Pinpoint the cell where the given text exists, returning its [x, y] midpoint coordinate. 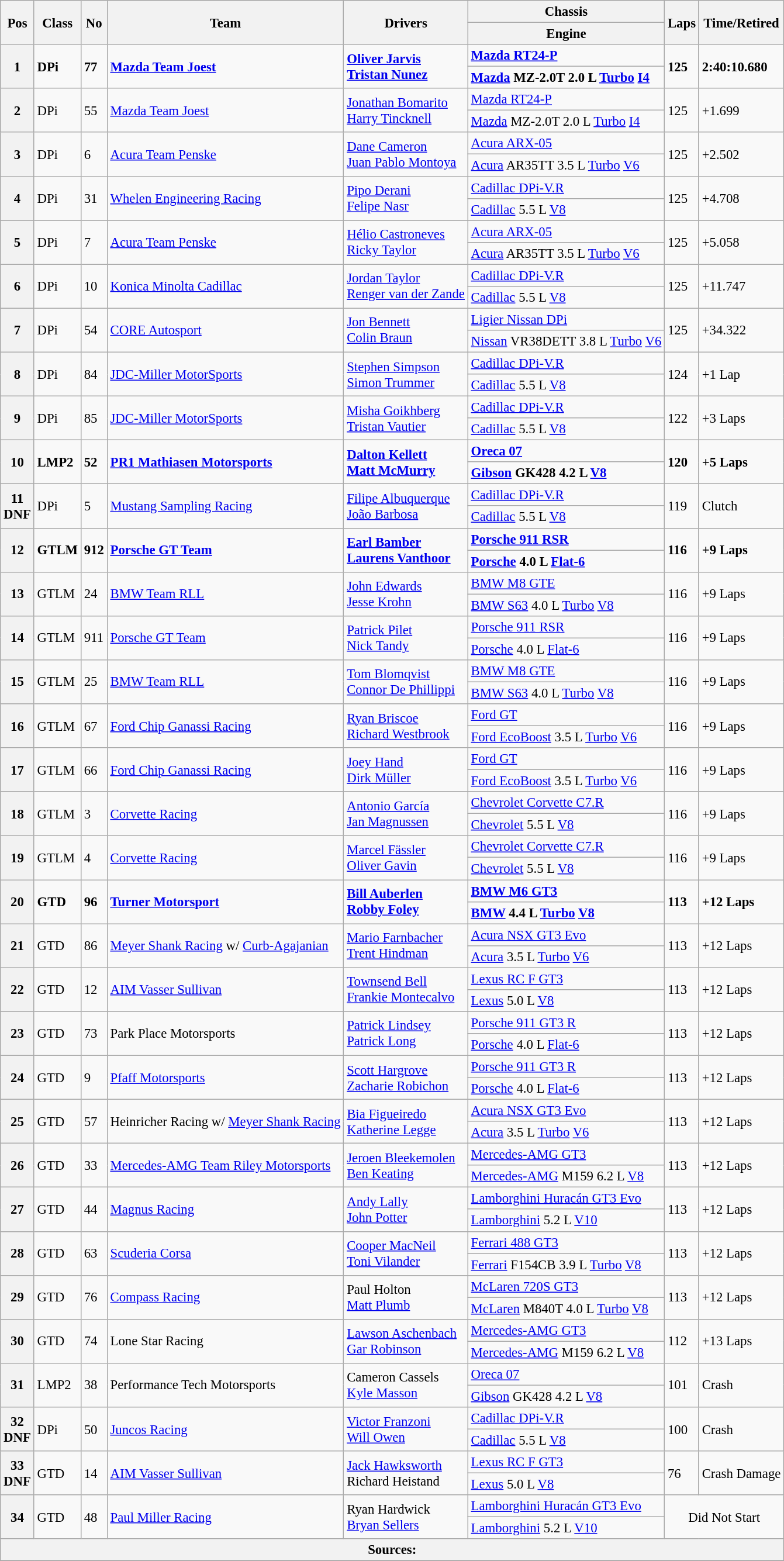
+34.322 [741, 330]
15 [18, 682]
Juncos Racing [226, 1429]
McLaren M840T 4.0 L Turbo V8 [566, 1308]
+3 Laps [741, 419]
Patrick Pilet Nick Tandy [406, 638]
Konica Minolta Cadillac [226, 286]
+13 Laps [741, 1341]
Did Not Start [724, 1517]
77 [94, 67]
85 [94, 419]
30 [18, 1341]
27 [18, 1209]
Ligier Nissan DPi [566, 319]
BMW 4.4 L Turbo V8 [566, 913]
John Edwards Jesse Krohn [406, 594]
26 [18, 1166]
34 [18, 1517]
54 [94, 330]
8 [18, 374]
52 [94, 462]
38 [94, 1386]
+2.502 [741, 154]
Team [226, 22]
Mario Farnbacher Trent Hindman [406, 946]
Jeroen Bleekemolen Ben Keating [406, 1166]
73 [94, 1034]
2 [18, 110]
Sources: [392, 1550]
Paul Holton Matt Plumb [406, 1297]
Jordan Taylor Renger van der Zande [406, 286]
120 [682, 462]
Ferrari 488 GT3 [566, 1242]
Pos [18, 22]
Pipo Derani Felipe Nasr [406, 199]
16 [18, 726]
Jon Bennett Colin Braun [406, 330]
Magnus Racing [226, 1209]
Cooper MacNeil Toni Vilander [406, 1253]
1 [18, 67]
13 [18, 594]
Stephen Simpson Simon Trummer [406, 374]
Scuderia Corsa [226, 1253]
Laps [682, 22]
17 [18, 769]
67 [94, 726]
Dalton Kellett Matt McMurry [406, 462]
Cameron Cassels Kyle Masson [406, 1386]
101 [682, 1386]
Performance Tech Motorsports [226, 1386]
Ryan Briscoe Richard Westbrook [406, 726]
Misha Goikhberg Tristan Vautier [406, 419]
122 [682, 419]
Crash Damage [741, 1473]
Jack Hawksworth Richard Heistand [406, 1473]
Bill Auberlen Robby Foley [406, 902]
32DNF [18, 1429]
Mustang Sampling Racing [226, 506]
33DNF [18, 1473]
20 [18, 902]
Clutch [741, 506]
Engine [566, 34]
Drivers [406, 22]
119 [682, 506]
63 [94, 1253]
Antonio García Jan Magnussen [406, 814]
100 [682, 1429]
2:40:10.680 [741, 67]
Lawson Aschenbach Gar Robinson [406, 1341]
18 [18, 814]
+5.058 [741, 242]
Ryan Hardwick Bryan Sellers [406, 1517]
48 [94, 1517]
Andy Lally John Potter [406, 1209]
Pfaff Motorsports [226, 1077]
Townsend Bell Frankie Montecalvo [406, 989]
112 [682, 1341]
23 [18, 1034]
96 [94, 902]
Earl Bamber Laurens Vanthoor [406, 550]
11DNF [18, 506]
Bia Figueiredo Katherine Legge [406, 1121]
33 [94, 1166]
55 [94, 110]
Lone Star Racing [226, 1341]
PR1 Mathiasen Motorsports [226, 462]
28 [18, 1253]
84 [94, 374]
McLaren 720S GT3 [566, 1286]
+1.699 [741, 110]
Heinricher Racing w/ Meyer Shank Racing [226, 1121]
74 [94, 1341]
21 [18, 946]
57 [94, 1121]
BMW M6 GT3 [566, 891]
Class [57, 22]
22 [18, 989]
Hélio Castroneves Ricky Taylor [406, 242]
Patrick Lindsey Patrick Long [406, 1034]
86 [94, 946]
Meyer Shank Racing w/ Curb-Agajanian [226, 946]
124 [682, 374]
Marcel Fässler Oliver Gavin [406, 858]
Turner Motorsport [226, 902]
29 [18, 1297]
CORE Autosport [226, 330]
Mercedes-AMG Team Riley Motorsports [226, 1166]
Filipe Albuquerque João Barbosa [406, 506]
Chassis [566, 12]
Scott Hargrove Zacharie Robichon [406, 1077]
+1 Lap [741, 374]
Tom Blomqvist Connor De Phillippi [406, 682]
No [94, 22]
Joey Hand Dirk Müller [406, 769]
Whelen Engineering Racing [226, 199]
Park Place Motorsports [226, 1034]
911 [94, 638]
19 [18, 858]
Compass Racing [226, 1297]
66 [94, 769]
Ferrari F154CB 3.9 L Turbo V8 [566, 1265]
44 [94, 1209]
Oliver Jarvis Tristan Nunez [406, 67]
Victor Franzoni Will Owen [406, 1429]
50 [94, 1429]
+4.708 [741, 199]
+5 Laps [741, 462]
Jonathan Bomarito Harry Tincknell [406, 110]
Dane Cameron Juan Pablo Montoya [406, 154]
+11.747 [741, 286]
912 [94, 550]
Time/Retired [741, 22]
Nissan VR38DETT 3.8 L Turbo V6 [566, 341]
Paul Miller Racing [226, 1517]
